Find where the given text appears and provide that cell's center as [X, Y] coordinate. 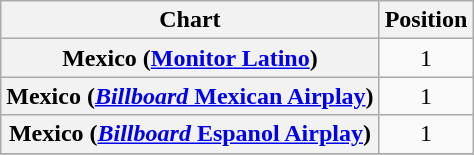
Position [426, 20]
Mexico (Billboard Espanol Airplay) [190, 134]
Mexico (Billboard Mexican Airplay) [190, 96]
Chart [190, 20]
Mexico (Monitor Latino) [190, 58]
